Return (X, Y) of the center of cell containing provided text 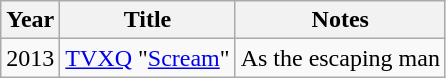
TVXQ "Scream" (148, 58)
Title (148, 20)
2013 (30, 58)
Notes (340, 20)
Year (30, 20)
As the escaping man (340, 58)
